Provide the (X, Y) coordinate of the cell's center where the given text is located.  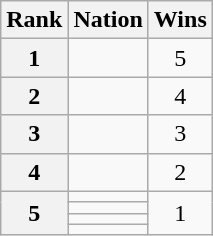
Rank (34, 20)
Wins (180, 20)
Nation (108, 20)
